Return [x, y] of the center of cell containing provided text 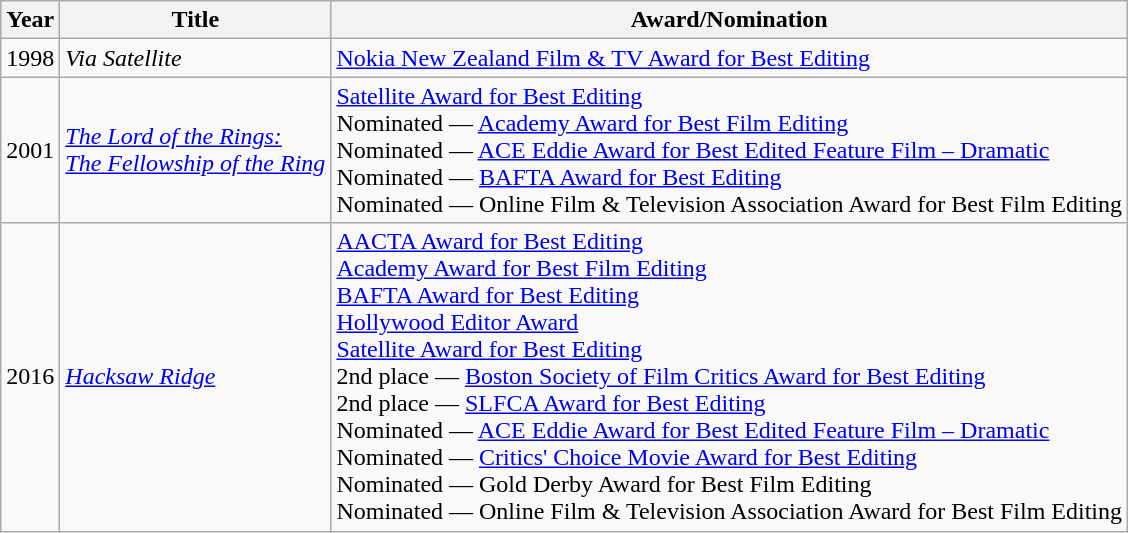
2001 [30, 150]
Award/Nomination [730, 20]
Year [30, 20]
The Lord of the Rings:The Fellowship of the Ring [196, 150]
1998 [30, 58]
Via Satellite [196, 58]
Nokia New Zealand Film & TV Award for Best Editing [730, 58]
Title [196, 20]
2016 [30, 377]
Hacksaw Ridge [196, 377]
